Scan for the cell matching the given text and deliver its (x, y) coordinate at center. 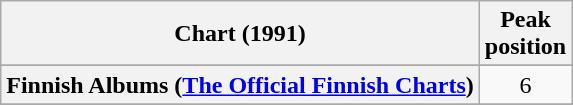
6 (525, 85)
Peakposition (525, 34)
Finnish Albums (The Official Finnish Charts) (240, 85)
Chart (1991) (240, 34)
